Determine the (x, y) coordinate at the center of the cell enclosing the given text.  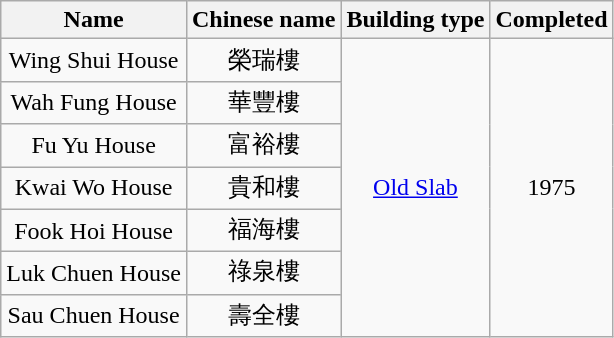
Completed (552, 20)
Building type (416, 20)
Luk Chuen House (94, 274)
福海樓 (263, 230)
Fu Yu House (94, 146)
壽全樓 (263, 316)
1975 (552, 188)
Kwai Wo House (94, 188)
Fook Hoi House (94, 230)
Wah Fung House (94, 102)
祿泉樓 (263, 274)
Sau Chuen House (94, 316)
貴和樓 (263, 188)
Old Slab (416, 188)
富裕樓 (263, 146)
Wing Shui House (94, 60)
華豐樓 (263, 102)
Name (94, 20)
Chinese name (263, 20)
榮瑞樓 (263, 60)
